Determine the (X, Y) coordinate at the center of the cell enclosing the given text.  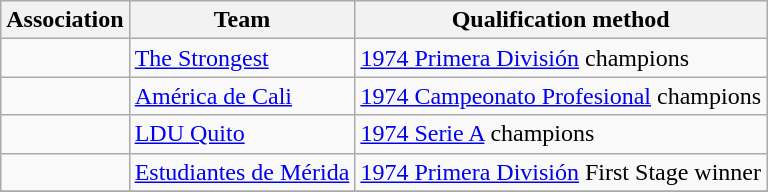
1974 Primera División champions (561, 58)
Estudiantes de Mérida (242, 172)
The Strongest (242, 58)
1974 Serie A champions (561, 134)
Qualification method (561, 20)
LDU Quito (242, 134)
Team (242, 20)
Association (65, 20)
1974 Campeonato Profesional champions (561, 96)
1974 Primera División First Stage winner (561, 172)
América de Cali (242, 96)
